Pinpoint the cell where the given text exists, returning its (x, y) midpoint coordinate. 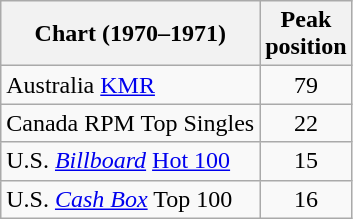
U.S. Cash Box Top 100 (130, 199)
15 (306, 161)
U.S. Billboard Hot 100 (130, 161)
16 (306, 199)
79 (306, 85)
22 (306, 123)
Canada RPM Top Singles (130, 123)
Australia KMR (130, 85)
Peakposition (306, 34)
Chart (1970–1971) (130, 34)
